Output the (x, y) coordinate of the center of the cell containing the given text.  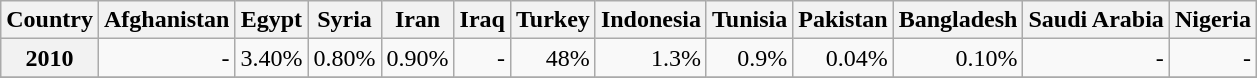
Nigeria (1212, 20)
Afghanistan (166, 20)
Country (50, 20)
Iraq (482, 20)
48% (552, 58)
0.04% (843, 58)
Turkey (552, 20)
Egypt (272, 20)
Tunisia (749, 20)
Syria (344, 20)
Iran (418, 20)
0.9% (749, 58)
Indonesia (650, 20)
0.90% (418, 58)
Pakistan (843, 20)
1.3% (650, 58)
2010 (50, 58)
Bangladesh (958, 20)
0.10% (958, 58)
3.40% (272, 58)
0.80% (344, 58)
Saudi Arabia (1096, 20)
